For the text-containing cell, return its midpoint in (x, y) coordinate format. 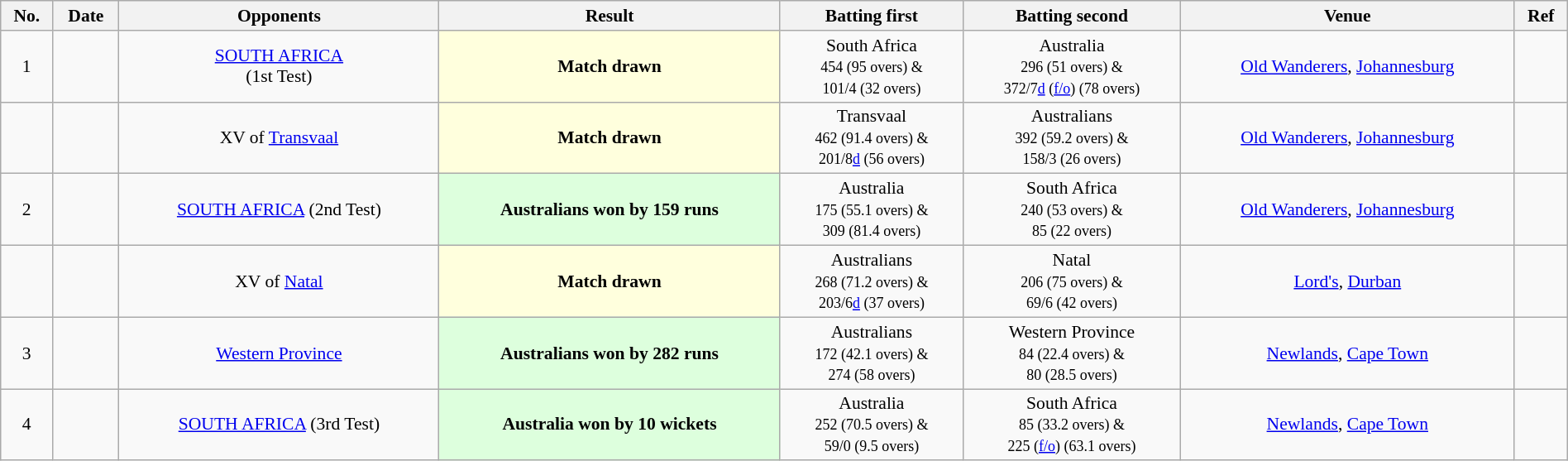
Western Province (280, 353)
No. (26, 16)
South Africa454 (95 overs) &101/4 (32 overs) (872, 66)
Australia252 (70.5 overs) &59/0 (9.5 overs) (872, 425)
Venue (1347, 16)
Australia296 (51 overs) &372/7d (f/o) (78 overs) (1072, 66)
2 (26, 210)
SOUTH AFRICA (3rd Test) (280, 425)
Result (610, 16)
Batting second (1072, 16)
Australians won by 282 runs (610, 353)
SOUTH AFRICA(1st Test) (280, 66)
South Africa240 (53 overs) &85 (22 overs) (1072, 210)
Transvaal462 (91.4 overs) &201/8d (56 overs) (872, 137)
1 (26, 66)
XV of Natal (280, 281)
South Africa85 (33.2 overs) &225 (f/o) (63.1 overs) (1072, 425)
Australia175 (55.1 overs) &309 (81.4 overs) (872, 210)
SOUTH AFRICA (2nd Test) (280, 210)
Batting first (872, 16)
Australians392 (59.2 overs) &158/3 (26 overs) (1072, 137)
Opponents (280, 16)
Lord's, Durban (1347, 281)
3 (26, 353)
Australians268 (71.2 overs) &203/6d (37 overs) (872, 281)
Date (86, 16)
Ref (1541, 16)
Western Province84 (22.4 overs) &80 (28.5 overs) (1072, 353)
Australians172 (42.1 overs) &274 (58 overs) (872, 353)
Australians won by 159 runs (610, 210)
Natal206 (75 overs) &69/6 (42 overs) (1072, 281)
XV of Transvaal (280, 137)
4 (26, 425)
Australia won by 10 wickets (610, 425)
